Return (X, Y) of the center of cell containing provided text 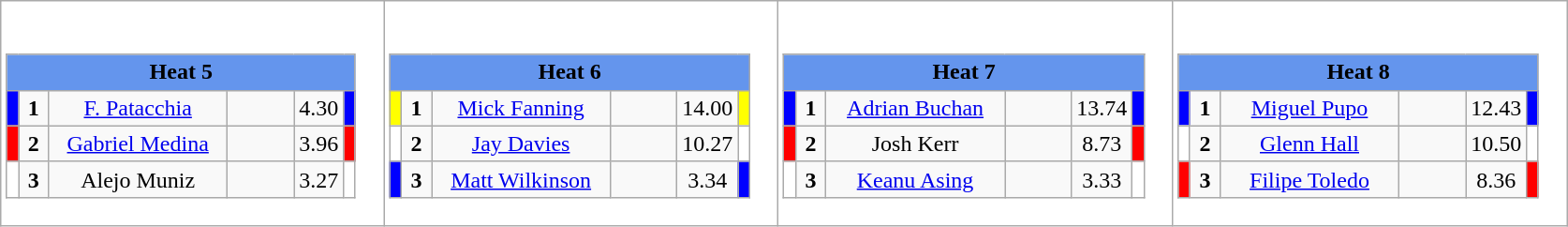
13.74 (1102, 108)
Heat 8 1 Miguel Pupo 12.43 2 Glenn Hall 10.50 3 Filipe Toledo 8.36 (1369, 113)
8.73 (1102, 144)
8.36 (1497, 179)
10.50 (1497, 144)
Mick Fanning (521, 108)
Josh Kerr (916, 144)
Miguel Pupo (1309, 108)
Heat 5 (181, 72)
10.27 (708, 144)
Glenn Hall (1309, 144)
3.27 (318, 179)
Heat 5 1 F. Patacchia 4.30 2 Gabriel Medina 3.96 3 Alejo Muniz 3.27 (193, 113)
Keanu Asing (916, 179)
F. Patacchia (139, 108)
12.43 (1497, 108)
3.96 (318, 144)
Adrian Buchan (916, 108)
Heat 6 1 Mick Fanning 14.00 2 Jay Davies 10.27 3 Matt Wilkinson 3.34 (581, 113)
Gabriel Medina (139, 144)
Heat 7 (964, 72)
14.00 (708, 108)
Heat 7 1 Adrian Buchan 13.74 2 Josh Kerr 8.73 3 Keanu Asing 3.33 (976, 113)
Filipe Toledo (1309, 179)
3.34 (708, 179)
Heat 8 (1358, 72)
Heat 6 (570, 72)
Jay Davies (521, 144)
4.30 (318, 108)
3.33 (1102, 179)
Alejo Muniz (139, 179)
Matt Wilkinson (521, 179)
